Pinpoint the cell where the given text exists, returning its (x, y) midpoint coordinate. 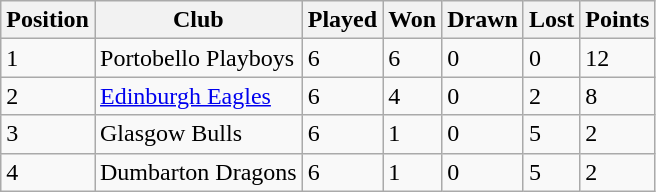
Club (198, 20)
3 (48, 134)
Won (412, 20)
Glasgow Bulls (198, 134)
8 (618, 96)
Edinburgh Eagles (198, 96)
Position (48, 20)
Lost (551, 20)
Drawn (483, 20)
Dumbarton Dragons (198, 172)
Points (618, 20)
Played (342, 20)
12 (618, 58)
Portobello Playboys (198, 58)
